Detect which cell encompasses the target text, then output its [X, Y] center coordinate. 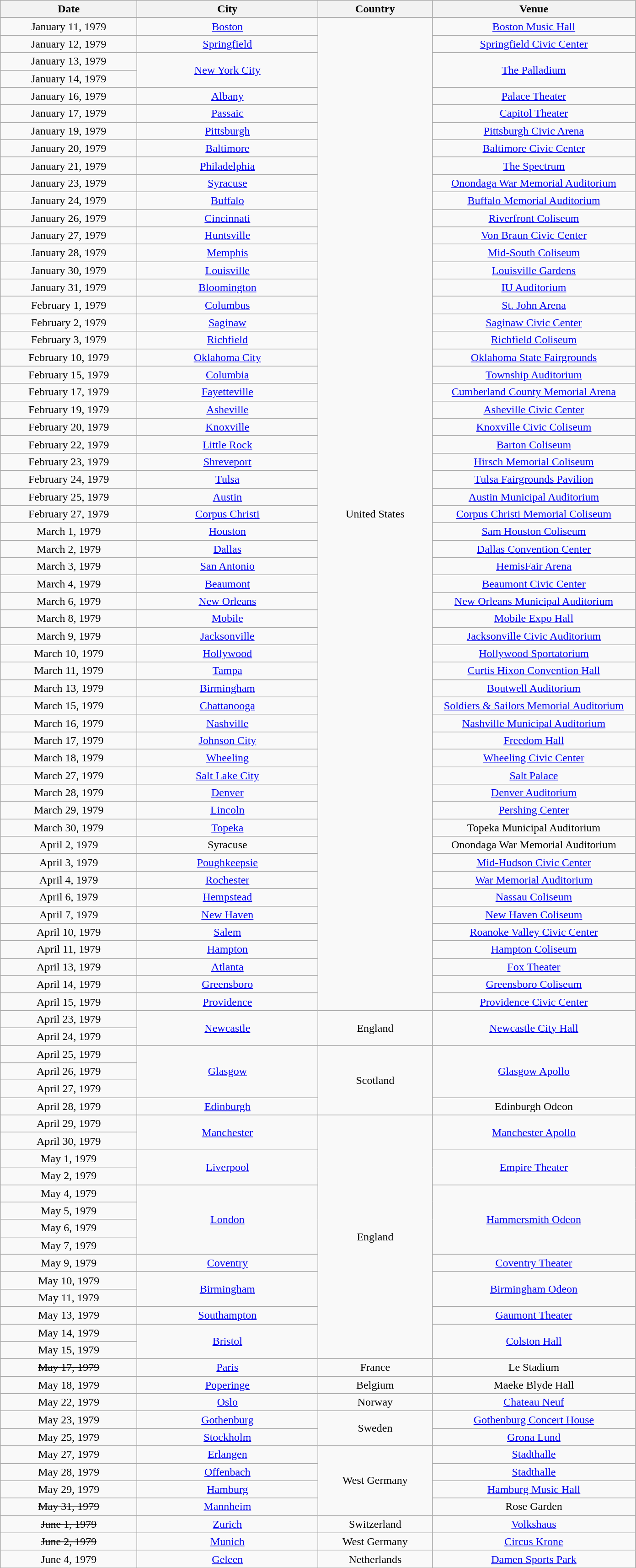
May 11, 1979 [69, 1298]
The Spectrum [534, 166]
Geleen [228, 1559]
Date [69, 9]
Dallas [228, 549]
January 12, 1979 [69, 44]
Gothenburg Concert House [534, 1420]
May 23, 1979 [69, 1420]
Beaumont Civic Center [534, 584]
January 11, 1979 [69, 27]
February 10, 1979 [69, 357]
Mannheim [228, 1507]
Coventry [228, 1263]
Little Rock [228, 444]
May 17, 1979 [69, 1368]
Chateau Neuf [534, 1402]
Nashville [228, 723]
Asheville Civic Center [534, 410]
Munich [228, 1541]
London [228, 1219]
Springfield Civic Center [534, 44]
Salem [228, 932]
February 24, 1979 [69, 479]
May 9, 1979 [69, 1263]
Poperinge [228, 1385]
Switzerland [375, 1524]
February 22, 1979 [69, 444]
April 14, 1979 [69, 984]
Topeka [228, 828]
May 18, 1979 [69, 1385]
Pittsburgh [228, 131]
Country [375, 9]
Mid-Hudson Civic Center [534, 862]
Saginaw [228, 323]
Houston [228, 532]
Baltimore [228, 148]
Corpus Christi [228, 514]
Providence [228, 1002]
St. John Arena [534, 305]
January 31, 1979 [69, 288]
Hamburg Music Hall [534, 1489]
March 27, 1979 [69, 776]
IU Auditorium [534, 288]
May 6, 1979 [69, 1228]
January 17, 1979 [69, 113]
April 23, 1979 [69, 1019]
Corpus Christi Memorial Coliseum [534, 514]
March 8, 1979 [69, 619]
Greensboro Coliseum [534, 984]
Venue [534, 9]
January 16, 1979 [69, 96]
Pershing Center [534, 810]
Wheeling Civic Center [534, 758]
Richfield Coliseum [534, 340]
February 23, 1979 [69, 462]
Buffalo Memorial Auditorium [534, 200]
Glasgow [228, 1071]
Passaic [228, 113]
May 25, 1979 [69, 1437]
Sam Houston Coliseum [534, 532]
February 17, 1979 [69, 392]
Sweden [375, 1428]
May 15, 1979 [69, 1350]
February 25, 1979 [69, 496]
Damen Sports Park [534, 1559]
Netherlands [375, 1559]
New Haven [228, 915]
Rochester [228, 880]
Tampa [228, 671]
Louisville Gardens [534, 270]
March 16, 1979 [69, 723]
HemisFair Arena [534, 566]
April 3, 1979 [69, 862]
Hamburg [228, 1489]
June 2, 1979 [69, 1541]
February 19, 1979 [69, 410]
Lincoln [228, 810]
April 26, 1979 [69, 1072]
May 7, 1979 [69, 1245]
June 1, 1979 [69, 1524]
March 30, 1979 [69, 828]
April 13, 1979 [69, 967]
February 20, 1979 [69, 427]
Roanoke Valley Civic Center [534, 932]
May 27, 1979 [69, 1455]
March 4, 1979 [69, 584]
Volkshaus [534, 1524]
Birmingham Odeon [534, 1289]
Pittsburgh Civic Arena [534, 131]
Newcastle City Hall [534, 1028]
Southampton [228, 1315]
May 10, 1979 [69, 1280]
Philadelphia [228, 166]
Gothenburg [228, 1420]
April 15, 1979 [69, 1002]
April 29, 1979 [69, 1124]
War Memorial Auditorium [534, 880]
Oslo [228, 1402]
April 28, 1979 [69, 1106]
January 14, 1979 [69, 79]
Erlangen [228, 1455]
Tulsa Fairgrounds Pavilion [534, 479]
April 24, 1979 [69, 1036]
Springfield [228, 44]
April 25, 1979 [69, 1054]
May 14, 1979 [69, 1333]
Le Stadium [534, 1368]
Albany [228, 96]
Tulsa [228, 479]
Baltimore Civic Center [534, 148]
Edinburgh [228, 1106]
March 2, 1979 [69, 549]
New Haven Coliseum [534, 915]
March 18, 1979 [69, 758]
Knoxville [228, 427]
Empire Theater [534, 1167]
April 4, 1979 [69, 880]
Boutwell Auditorium [534, 688]
Liverpool [228, 1167]
June 4, 1979 [69, 1559]
Nassau Coliseum [534, 897]
Barton Coliseum [534, 444]
Grona Lund [534, 1437]
Boston Music Hall [534, 27]
March 1, 1979 [69, 532]
Freedom Hall [534, 740]
Belgium [375, 1385]
April 30, 1979 [69, 1141]
March 9, 1979 [69, 636]
February 3, 1979 [69, 340]
January 28, 1979 [69, 253]
May 28, 1979 [69, 1472]
Township Auditorium [534, 375]
Bloomington [228, 288]
France [375, 1368]
Memphis [228, 253]
March 29, 1979 [69, 810]
Colston Hall [534, 1342]
Riverfront Coliseum [534, 218]
Capitol Theater [534, 113]
Jacksonville Civic Auditorium [534, 636]
Beaumont [228, 584]
May 2, 1979 [69, 1176]
March 11, 1979 [69, 671]
Von Braun Civic Center [534, 236]
Oklahoma City [228, 357]
Boston [228, 27]
Jacksonville [228, 636]
January 27, 1979 [69, 236]
San Antonio [228, 566]
Hampton Coliseum [534, 949]
May 1, 1979 [69, 1158]
New York City [228, 70]
January 24, 1979 [69, 200]
Soldiers & Sailors Memorial Auditorium [534, 706]
January 23, 1979 [69, 183]
Hollywood [228, 653]
May 29, 1979 [69, 1489]
May 13, 1979 [69, 1315]
Salt Palace [534, 776]
Asheville [228, 410]
February 1, 1979 [69, 305]
January 26, 1979 [69, 218]
Manchester [228, 1132]
Knoxville Civic Coliseum [534, 427]
February 2, 1979 [69, 323]
Salt Lake City [228, 776]
Norway [375, 1402]
Stockholm [228, 1437]
Atlanta [228, 967]
Mid-South Coliseum [534, 253]
May 22, 1979 [69, 1402]
February 15, 1979 [69, 375]
Gaumont Theater [534, 1315]
Maeke Blyde Hall [534, 1385]
Nashville Municipal Auditorium [534, 723]
The Palladium [534, 70]
January 21, 1979 [69, 166]
May 5, 1979 [69, 1211]
Curtis Hixon Convention Hall [534, 671]
Austin Municipal Auditorium [534, 496]
May 31, 1979 [69, 1507]
Chattanooga [228, 706]
Hirsch Memorial Coliseum [534, 462]
Hampton [228, 949]
Glasgow Apollo [534, 1071]
Cumberland County Memorial Arena [534, 392]
Columbus [228, 305]
Hammersmith Odeon [534, 1219]
United States [375, 514]
Newcastle [228, 1028]
January 19, 1979 [69, 131]
Providence Civic Center [534, 1002]
Johnson City [228, 740]
Oklahoma State Fairgrounds [534, 357]
Hollywood Sportatorium [534, 653]
Bristol [228, 1342]
March 13, 1979 [69, 688]
Denver [228, 793]
February 27, 1979 [69, 514]
January 13, 1979 [69, 61]
Shreveport [228, 462]
April 11, 1979 [69, 949]
January 20, 1979 [69, 148]
April 27, 1979 [69, 1089]
Louisville [228, 270]
May 4, 1979 [69, 1193]
Zurich [228, 1524]
Fayetteville [228, 392]
Denver Auditorium [534, 793]
Huntsville [228, 236]
Offenbach [228, 1472]
Austin [228, 496]
Palace Theater [534, 96]
Manchester Apollo [534, 1132]
Coventry Theater [534, 1263]
Richfield [228, 340]
March 10, 1979 [69, 653]
Mobile Expo Hall [534, 619]
Buffalo [228, 200]
Rose Garden [534, 1507]
March 28, 1979 [69, 793]
April 6, 1979 [69, 897]
New Orleans [228, 601]
Mobile [228, 619]
January 30, 1979 [69, 270]
New Orleans Municipal Auditorium [534, 601]
April 7, 1979 [69, 915]
Paris [228, 1368]
March 15, 1979 [69, 706]
Scotland [375, 1080]
Topeka Municipal Auditorium [534, 828]
City [228, 9]
Circus Krone [534, 1541]
April 10, 1979 [69, 932]
Fox Theater [534, 967]
March 6, 1979 [69, 601]
March 17, 1979 [69, 740]
Greensboro [228, 984]
March 3, 1979 [69, 566]
Saginaw Civic Center [534, 323]
Hempstead [228, 897]
Dallas Convention Center [534, 549]
Edinburgh Odeon [534, 1106]
Wheeling [228, 758]
April 2, 1979 [69, 845]
Columbia [228, 375]
Poughkeepsie [228, 862]
Cincinnati [228, 218]
